Return the [X, Y] coordinate for the center point of the cell that contains the specified text.  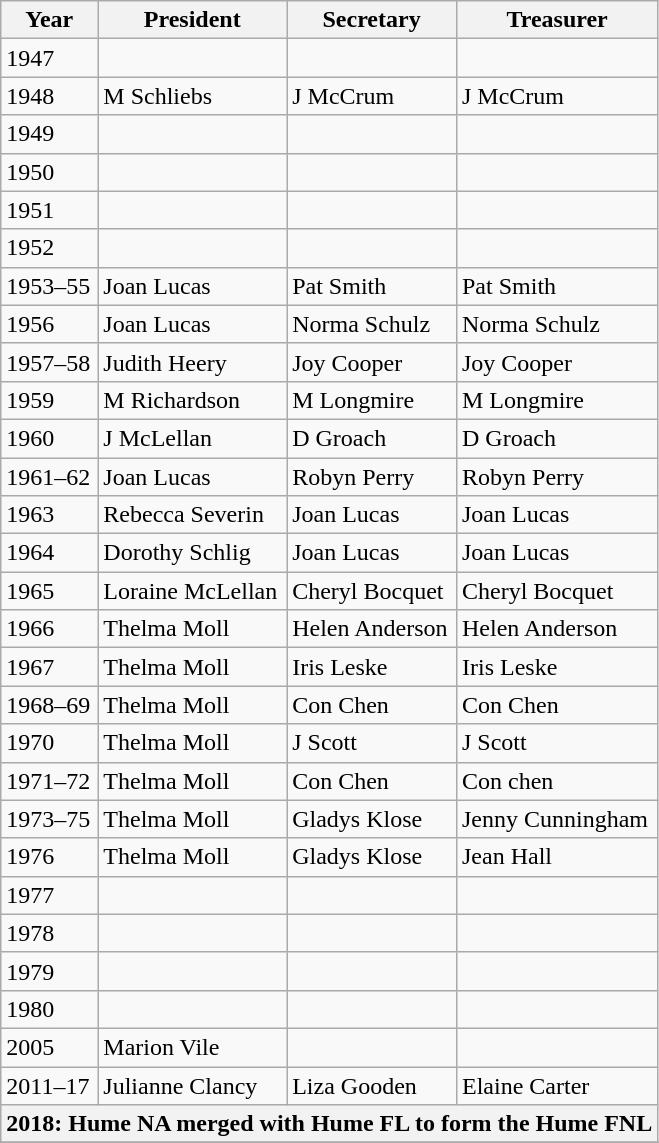
1953–55 [50, 286]
J McLellan [192, 438]
Rebecca Severin [192, 515]
1957–58 [50, 362]
Judith Heery [192, 362]
Marion Vile [192, 1047]
1950 [50, 172]
Con chen [556, 781]
1973–75 [50, 819]
1980 [50, 1009]
1947 [50, 58]
Treasurer [556, 20]
1978 [50, 933]
1977 [50, 895]
Liza Gooden [372, 1085]
Jenny Cunningham [556, 819]
1956 [50, 324]
1963 [50, 515]
President [192, 20]
Jean Hall [556, 857]
1960 [50, 438]
1976 [50, 857]
1952 [50, 248]
Julianne Clancy [192, 1085]
1979 [50, 971]
M Richardson [192, 400]
1964 [50, 553]
1951 [50, 210]
Elaine Carter [556, 1085]
2005 [50, 1047]
Loraine McLellan [192, 591]
M Schliebs [192, 96]
2011–17 [50, 1085]
1961–62 [50, 477]
Secretary [372, 20]
1959 [50, 400]
2018: Hume NA merged with Hume FL to form the Hume FNL [330, 1124]
1971–72 [50, 781]
1967 [50, 667]
1970 [50, 743]
1968–69 [50, 705]
1965 [50, 591]
1949 [50, 134]
Dorothy Schlig [192, 553]
Year [50, 20]
1948 [50, 96]
1966 [50, 629]
